Capture the cell that displays the provided text and extract its [X, Y] central coordinate. 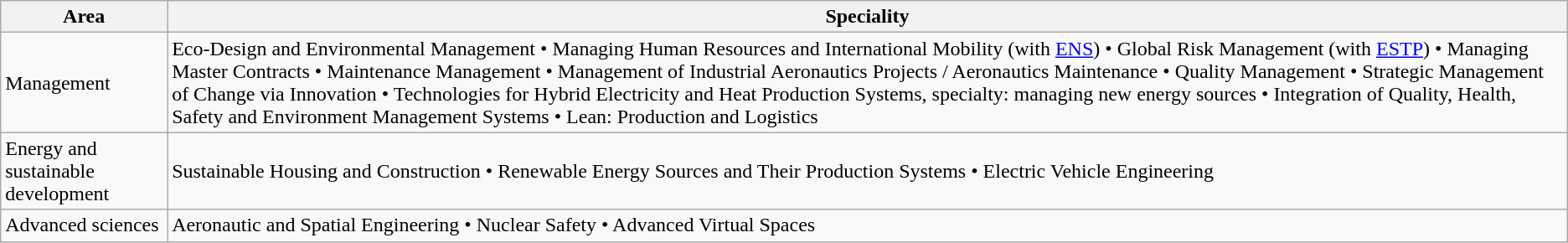
Speciality [868, 17]
Aeronautic and Spatial Engineering • Nuclear Safety • Advanced Virtual Spaces [868, 225]
Area [84, 17]
Advanced sciences [84, 225]
Energy and sustainable development [84, 171]
Sustainable Housing and Construction • Renewable Energy Sources and Their Production Systems • Electric Vehicle Engineering [868, 171]
Management [84, 82]
